Output the [x, y] coordinate of the center of the cell containing the given text.  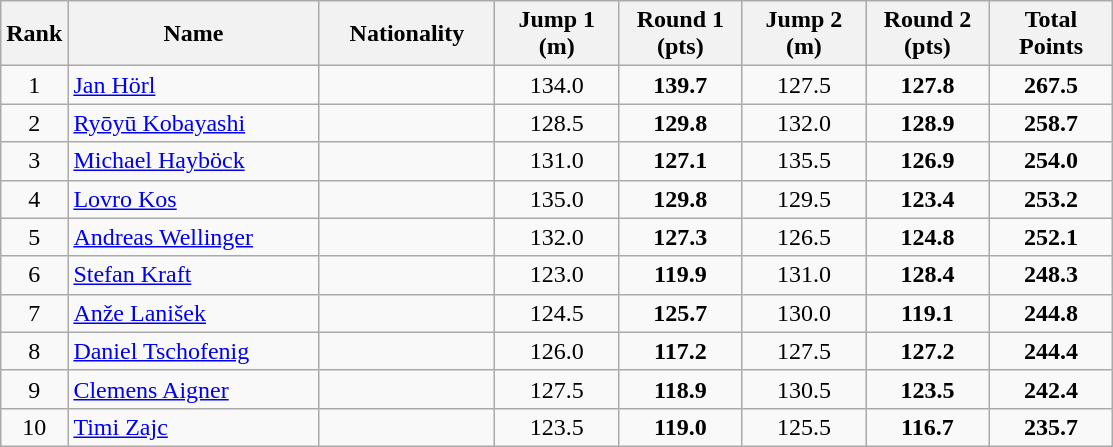
5 [34, 237]
Jan Hörl [194, 85]
267.5 [1051, 85]
119.0 [681, 427]
126.9 [928, 161]
123.4 [928, 199]
9 [34, 389]
123.0 [557, 275]
118.9 [681, 389]
242.4 [1051, 389]
235.7 [1051, 427]
117.2 [681, 351]
Nationality [407, 34]
248.3 [1051, 275]
Name [194, 34]
128.5 [557, 123]
126.5 [804, 237]
139.7 [681, 85]
4 [34, 199]
Lovro Kos [194, 199]
258.7 [1051, 123]
Round 2 (pts) [928, 34]
124.5 [557, 313]
1 [34, 85]
127.2 [928, 351]
253.2 [1051, 199]
127.1 [681, 161]
129.5 [804, 199]
244.4 [1051, 351]
Jump 2 (m) [804, 34]
116.7 [928, 427]
2 [34, 123]
254.0 [1051, 161]
127.3 [681, 237]
10 [34, 427]
128.4 [928, 275]
128.9 [928, 123]
Total Points [1051, 34]
130.5 [804, 389]
130.0 [804, 313]
Jump 1 (m) [557, 34]
Ryōyū Kobayashi [194, 123]
Timi Zajc [194, 427]
126.0 [557, 351]
Stefan Kraft [194, 275]
119.9 [681, 275]
7 [34, 313]
Andreas Wellinger [194, 237]
127.8 [928, 85]
135.5 [804, 161]
252.1 [1051, 237]
124.8 [928, 237]
125.7 [681, 313]
135.0 [557, 199]
6 [34, 275]
3 [34, 161]
Michael Hayböck [194, 161]
134.0 [557, 85]
244.8 [1051, 313]
Clemens Aigner [194, 389]
Daniel Tschofenig [194, 351]
119.1 [928, 313]
125.5 [804, 427]
Rank [34, 34]
8 [34, 351]
Round 1 (pts) [681, 34]
Anže Lanišek [194, 313]
